Extract the (X, Y) coordinate from the center of the cell holding the provided text.  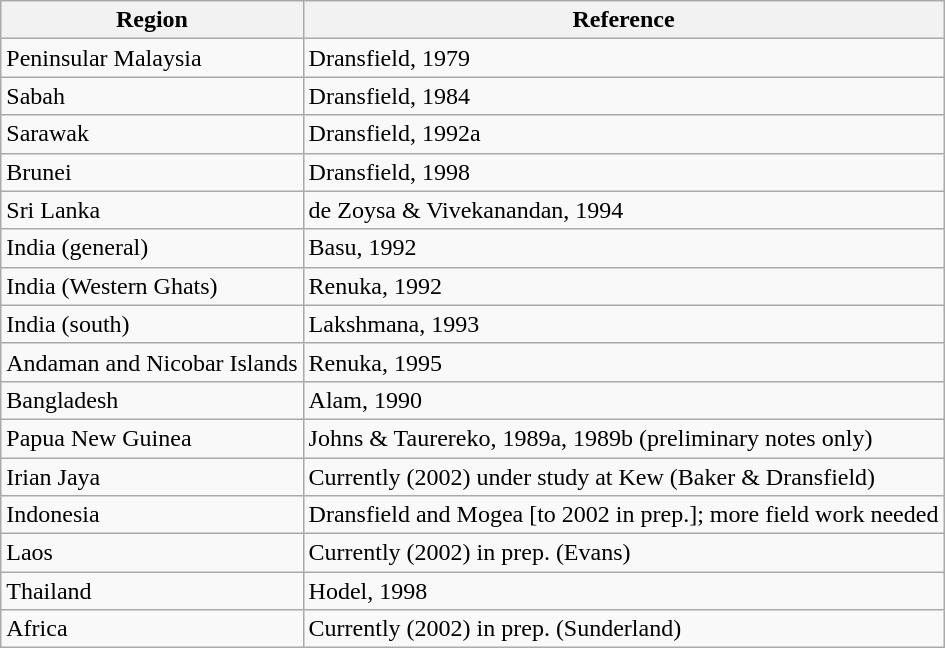
Dransfield, 1992a (624, 134)
Indonesia (152, 515)
Region (152, 20)
Renuka, 1995 (624, 362)
Africa (152, 629)
India (Western Ghats) (152, 286)
Dransfield and Mogea [to 2002 in prep.]; more field work needed (624, 515)
Dransfield, 1979 (624, 58)
Sabah (152, 96)
Hodel, 1998 (624, 591)
Sri Lanka (152, 210)
India (south) (152, 324)
de Zoysa & Vivekanandan, 1994 (624, 210)
Irian Jaya (152, 477)
Andaman and Nicobar Islands (152, 362)
Alam, 1990 (624, 400)
Currently (2002) in prep. (Sunderland) (624, 629)
Currently (2002) under study at Kew (Baker & Dransfield) (624, 477)
Renuka, 1992 (624, 286)
Dransfield, 1984 (624, 96)
Peninsular Malaysia (152, 58)
Basu, 1992 (624, 248)
Papua New Guinea (152, 438)
Sarawak (152, 134)
Reference (624, 20)
Thailand (152, 591)
Laos (152, 553)
Dransfield, 1998 (624, 172)
India (general) (152, 248)
Johns & Taurereko, 1989a, 1989b (preliminary notes only) (624, 438)
Bangladesh (152, 400)
Brunei (152, 172)
Currently (2002) in prep. (Evans) (624, 553)
Lakshmana, 1993 (624, 324)
